Output the (x, y) coordinate of the center of the cell containing the given text.  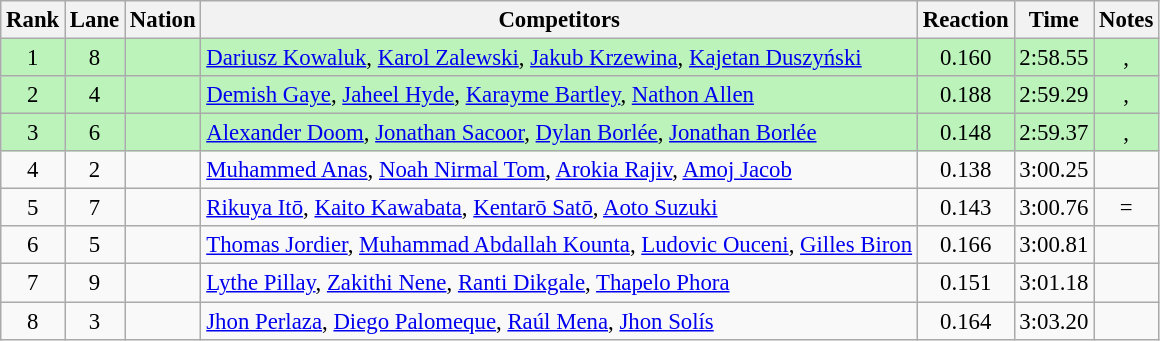
= (1126, 208)
Demish Gaye, Jaheel Hyde, Karayme Bartley, Nathon Allen (559, 95)
Alexander Doom, Jonathan Sacoor, Dylan Borlée, Jonathan Borlée (559, 133)
2:59.37 (1054, 133)
3:01.18 (1054, 283)
Lythe Pillay, Zakithi Nene, Ranti Dikgale, Thapelo Phora (559, 283)
Competitors (559, 20)
Dariusz Kowaluk, Karol Zalewski, Jakub Krzewina, Kajetan Duszyński (559, 58)
0.148 (966, 133)
Time (1054, 20)
Rank (33, 20)
2:59.29 (1054, 95)
9 (95, 283)
0.166 (966, 245)
Nation (163, 20)
0.143 (966, 208)
3:00.76 (1054, 208)
3:00.25 (1054, 170)
Thomas Jordier, Muhammad Abdallah Kounta, Ludovic Ouceni, Gilles Biron (559, 245)
Muhammed Anas, Noah Nirmal Tom, Arokia Rajiv, Amoj Jacob (559, 170)
1 (33, 58)
3:03.20 (1054, 321)
0.164 (966, 321)
Jhon Perlaza, Diego Palomeque, Raúl Mena, Jhon Solís (559, 321)
3:00.81 (1054, 245)
Rikuya Itō, Kaito Kawabata, Kentarō Satō, Aoto Suzuki (559, 208)
0.160 (966, 58)
Reaction (966, 20)
0.151 (966, 283)
Lane (95, 20)
0.188 (966, 95)
0.138 (966, 170)
2:58.55 (1054, 58)
Notes (1126, 20)
